Detect which cell encompasses the target text, then output its [x, y] center coordinate. 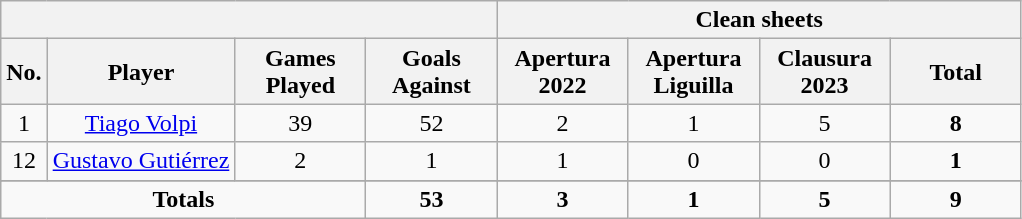
Apertura 2022 [562, 72]
39 [300, 123]
Clean sheets [759, 20]
Tiago Volpi [141, 123]
Clausura 2023 [824, 72]
Games Played [300, 72]
No. [24, 72]
Apertura Liguilla [694, 72]
Gustavo Gutiérrez [141, 161]
Total [956, 72]
53 [432, 199]
Player [141, 72]
9 [956, 199]
Goals Against [432, 72]
3 [562, 199]
8 [956, 123]
Totals [184, 199]
12 [24, 161]
52 [432, 123]
